Find where the given text appears and provide that cell's center as [X, Y] coordinate. 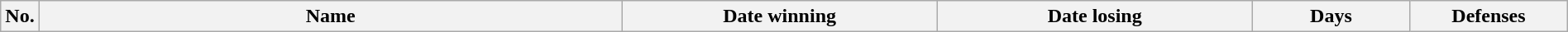
Date losing [1095, 16]
No. [20, 16]
Days [1331, 16]
Date winning [779, 16]
Name [331, 16]
Defenses [1489, 16]
